Return (x, y) of the center of cell containing provided text 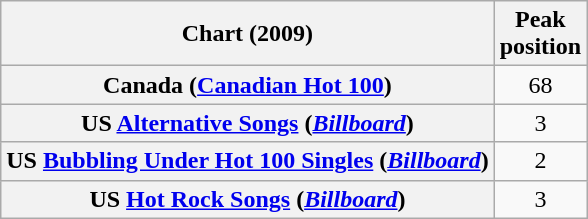
Chart (2009) (248, 34)
68 (540, 85)
US Bubbling Under Hot 100 Singles (Billboard) (248, 161)
2 (540, 161)
US Alternative Songs (Billboard) (248, 123)
US Hot Rock Songs (Billboard) (248, 199)
Canada (Canadian Hot 100) (248, 85)
Peakposition (540, 34)
